Pinpoint the cell where the given text exists, returning its (X, Y) midpoint coordinate. 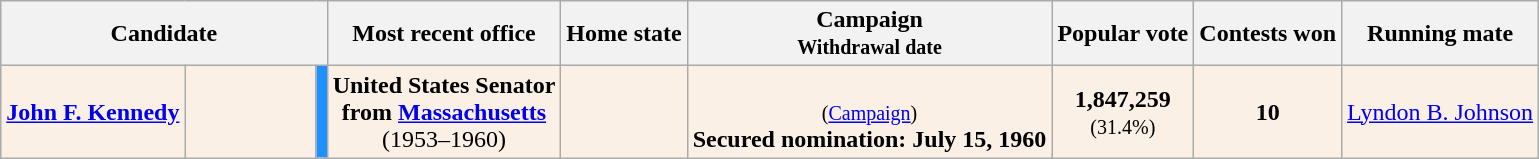
Candidate (164, 34)
CampaignWithdrawal date (870, 34)
Home state (624, 34)
(Campaign)Secured nomination: July 15, 1960 (870, 112)
John F. Kennedy (93, 112)
Most recent office (444, 34)
10 (1268, 112)
1,847,259(31.4%) (1123, 112)
Lyndon B. Johnson (1440, 112)
United States Senatorfrom Massachusetts(1953–1960) (444, 112)
Running mate (1440, 34)
Contests won (1268, 34)
Popular vote (1123, 34)
